Provide the [x, y] coordinate of the cell's center where the given text is located.  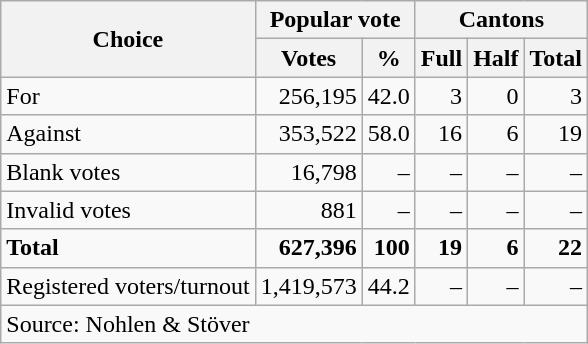
627,396 [308, 248]
Cantons [501, 20]
Against [128, 134]
100 [388, 248]
44.2 [388, 286]
Votes [308, 58]
353,522 [308, 134]
1,419,573 [308, 286]
Source: Nohlen & Stöver [294, 324]
Blank votes [128, 172]
Registered voters/turnout [128, 286]
Popular vote [335, 20]
42.0 [388, 96]
Invalid votes [128, 210]
881 [308, 210]
Full [441, 58]
256,195 [308, 96]
58.0 [388, 134]
Choice [128, 39]
% [388, 58]
16,798 [308, 172]
For [128, 96]
16 [441, 134]
22 [556, 248]
0 [496, 96]
Half [496, 58]
